Return [x, y] of the center of cell containing provided text 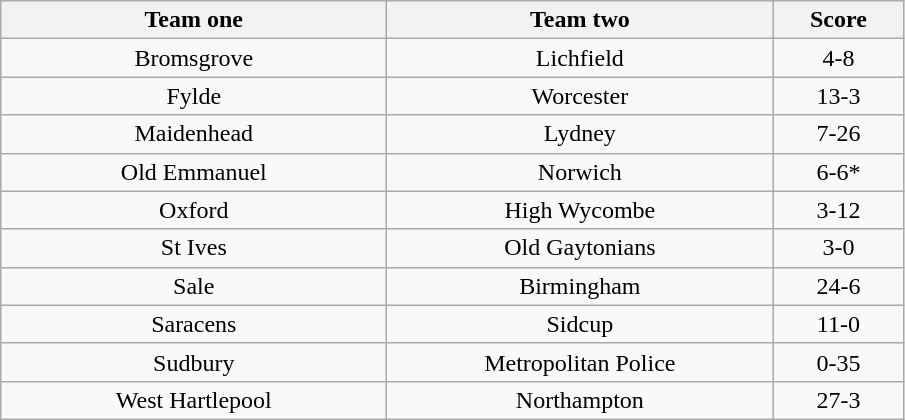
Sudbury [194, 362]
Old Emmanuel [194, 172]
Team two [580, 20]
4-8 [838, 58]
St Ives [194, 248]
Old Gaytonians [580, 248]
0-35 [838, 362]
27-3 [838, 400]
Bromsgrove [194, 58]
Metropolitan Police [580, 362]
Oxford [194, 210]
6-6* [838, 172]
Maidenhead [194, 134]
Lichfield [580, 58]
Score [838, 20]
Sidcup [580, 324]
High Wycombe [580, 210]
Norwich [580, 172]
Sale [194, 286]
Worcester [580, 96]
Northampton [580, 400]
24-6 [838, 286]
West Hartlepool [194, 400]
7-26 [838, 134]
Team one [194, 20]
3-12 [838, 210]
Lydney [580, 134]
Saracens [194, 324]
Fylde [194, 96]
13-3 [838, 96]
11-0 [838, 324]
3-0 [838, 248]
Birmingham [580, 286]
